For the text-containing cell, return its midpoint in [x, y] coordinate format. 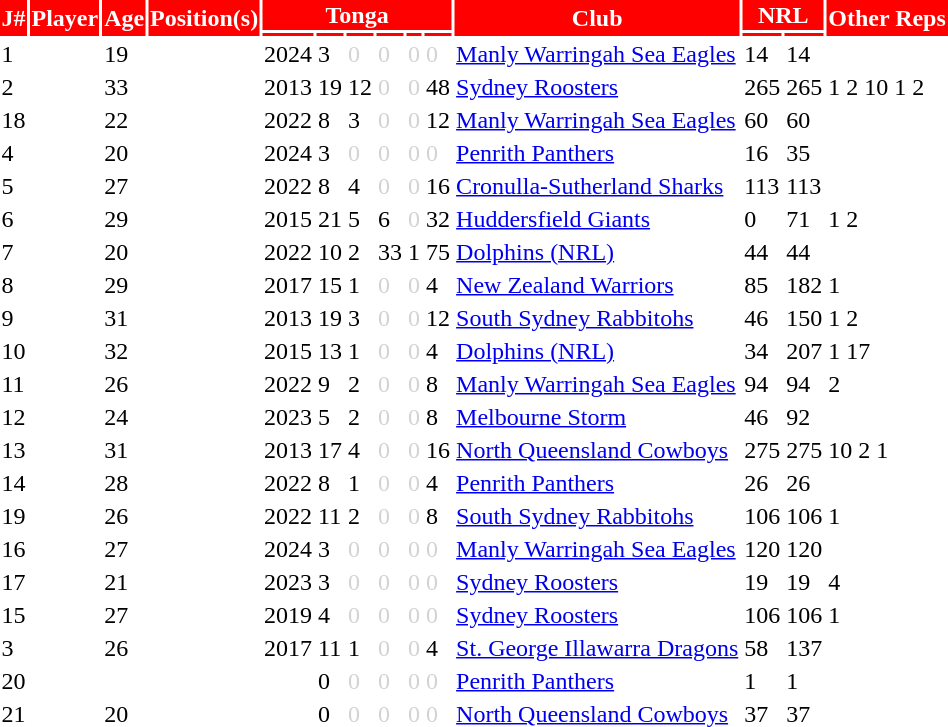
Other Reps [888, 18]
71 [804, 219]
Cronulla-Sutherland Sharks [598, 186]
10 2 1 [888, 450]
Age [124, 18]
182 [804, 285]
Melbourne Storm [598, 417]
7 [14, 252]
North Queensland Cowboys [598, 450]
137 [804, 648]
35 [804, 153]
New Zealand Warriors [598, 285]
85 [762, 285]
150 [804, 318]
22 [124, 120]
Huddersfield Giants [598, 219]
28 [124, 483]
Position(s) [204, 18]
34 [762, 351]
2019 [288, 615]
1 2 10 1 2 [888, 87]
St. George Illawarra Dragons [598, 648]
24 [124, 417]
207 [804, 351]
1 17 [888, 351]
Tonga [358, 15]
18 [14, 120]
J# [14, 18]
92 [804, 417]
58 [762, 648]
NRL [784, 15]
48 [438, 87]
Club [598, 18]
75 [438, 252]
Player [65, 18]
